Locate the cell with the specified text and output its (x, y) center coordinate. 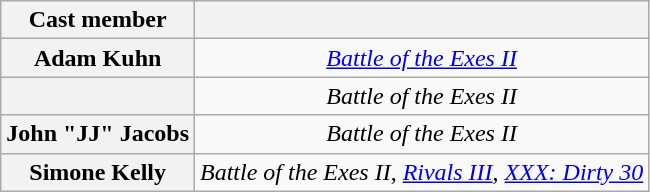
Adam Kuhn (98, 58)
John "JJ" Jacobs (98, 134)
Cast member (98, 20)
Simone Kelly (98, 172)
Battle of the Exes II, Rivals III, XXX: Dirty 30 (422, 172)
